From the cell containing the given text, extract its center point as (x, y) coordinate. 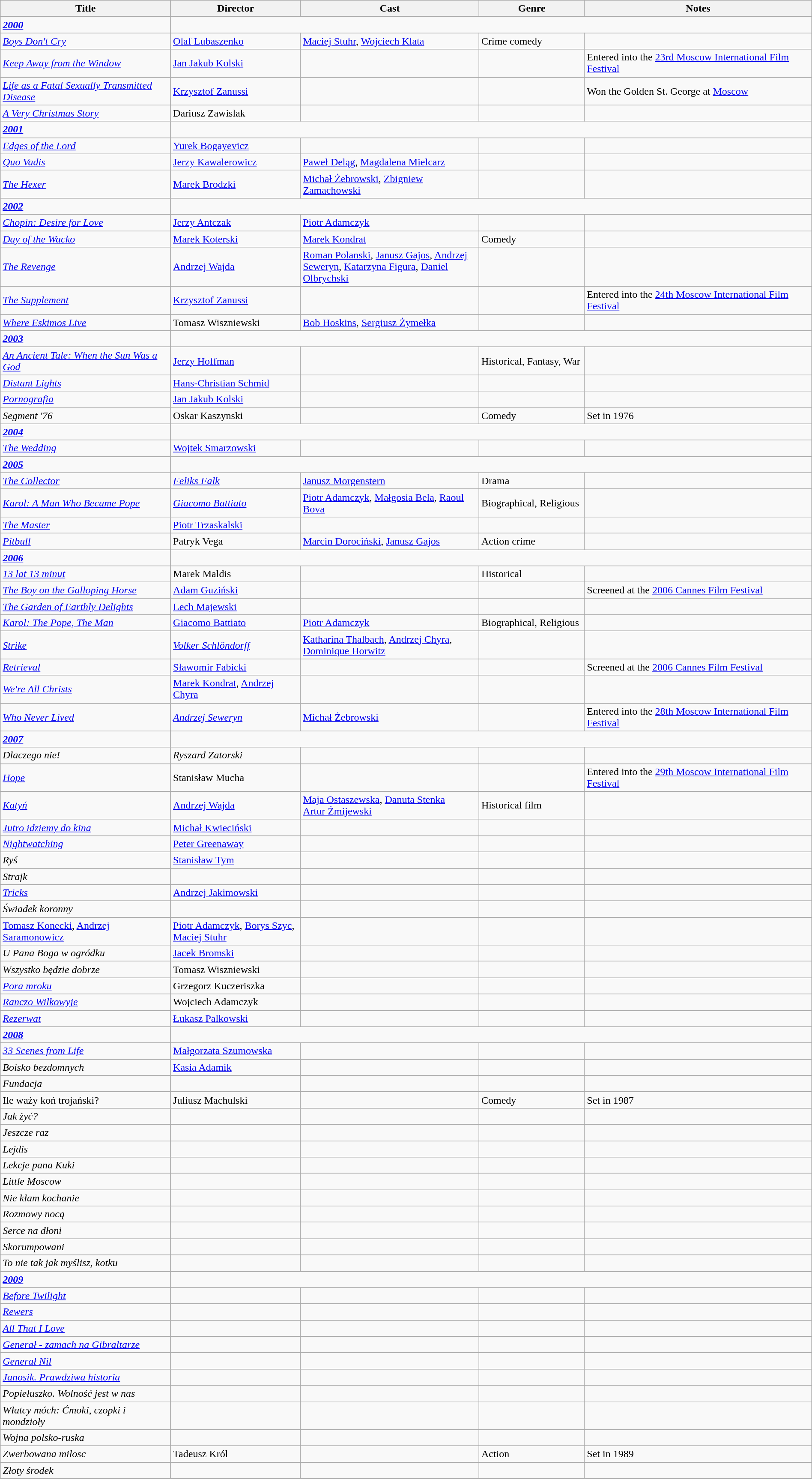
Łukasz Palkowski (236, 1018)
The Supplement (86, 301)
Wszystko będzie dobrze (86, 970)
Yurek Bogayevicz (236, 146)
Tadeusz Król (236, 1454)
U Pana Boga w ogródku (86, 953)
Feliks Falk (236, 481)
Lekcje pana Kuki (86, 1165)
Wojtek Smarzowski (236, 448)
Title (86, 9)
2008 (86, 1035)
Action (531, 1454)
The Collector (86, 481)
Nightwatching (86, 844)
Historical, Fantasy, War (531, 361)
2000 (86, 25)
Ryś (86, 860)
Set in 1987 (698, 1100)
2007 (86, 739)
Świadek koronny (86, 909)
Katyń (86, 805)
Tricks (86, 893)
2005 (86, 464)
Jacek Bromski (236, 953)
Director (236, 9)
Popiełuszko. Wolność jest w nas (86, 1393)
Crime comedy (531, 41)
Włatcy móch: Ćmoki, czopki i mondzioły (86, 1416)
Adam Guziński (236, 590)
Marcin Dorociński, Janusz Gajos (390, 541)
Strike (86, 645)
Patryk Vega (236, 541)
Wojciech Adamczyk (236, 1002)
Skorumpowani (86, 1247)
Jerzy Kawalerowicz (236, 162)
Maja Ostaszewska, Danuta StenkaArtur Żmijewski (390, 805)
Distant Lights (86, 383)
2001 (86, 129)
Life as a Fatal Sexually Transmitted Disease (86, 91)
Peter Greenaway (236, 844)
2003 (86, 339)
An Ancient Tale: When the Sun Was a God (86, 361)
Złoty środek (86, 1470)
Stanisław Tym (236, 860)
2009 (86, 1279)
Karol: A Man Who Became Pope (86, 503)
Andrzej Seweryn (236, 717)
Roman Polanski, Janusz Gajos, Andrzej Seweryn, Katarzyna Figura, Daniel Olbrychski (390, 267)
Pitbull (86, 541)
Katharina Thalbach, Andrzej Chyra, Dominique Horwitz (390, 645)
Ranczo Wilkowyje (86, 1002)
Entered into the 24th Moscow International Film Festival (698, 301)
Maciej Stuhr, Wojciech Klata (390, 41)
Drama (531, 481)
To nie tak jak myślisz, kotku (86, 1263)
Jerzy Antczak (236, 222)
Serce na dłoni (86, 1231)
Grzegorz Kuczeriszka (236, 986)
Chopin: Desire for Love (86, 222)
Jerzy Hoffman (236, 361)
Strajk (86, 876)
Olaf Lubaszenko (236, 41)
The Garden of Earthly Delights (86, 607)
Segment '76 (86, 416)
Dariusz Zawislak (236, 113)
Janusz Morgenstern (390, 481)
Juliusz Machulski (236, 1100)
Entered into the 29th Moscow International Film Festival (698, 777)
Won the Golden St. George at Moscow (698, 91)
Piotr Adamczyk, Małgosia Bela, Raoul Bova (390, 503)
Marek Kondrat, Andrzej Chyra (236, 689)
Genre (531, 9)
Generał Nil (86, 1361)
Entered into the 28th Moscow International Film Festival (698, 717)
Wojna polsko-ruska (86, 1438)
Quo Vadis (86, 162)
13 lat 13 minut (86, 574)
Bob Hoskins, Sergiusz Żymełka (390, 323)
Tomasz Konecki, Andrzej Saramonowicz (86, 931)
2006 (86, 557)
Where Eskimos Live (86, 323)
The Revenge (86, 267)
The Boy on the Galloping Horse (86, 590)
Marek Kondrat (390, 239)
Rozmowy nocą (86, 1214)
2002 (86, 206)
Cast (390, 9)
Boisko bezdomnych (86, 1067)
Boys Don't Cry (86, 41)
2004 (86, 432)
Little Moscow (86, 1182)
Sławomir Fabicki (236, 667)
Paweł Deląg, Magdalena Mielcarz (390, 162)
Notes (698, 9)
Marek Koterski (236, 239)
Karol: The Pope, The Man (86, 623)
The Hexer (86, 184)
All That I Love (86, 1328)
Hope (86, 777)
Pora mroku (86, 986)
Entered into the 23rd Moscow International Film Festival (698, 63)
Before Twilight (86, 1296)
Historical (531, 574)
Lejdis (86, 1149)
Action crime (531, 541)
We're All Christs (86, 689)
Ile waży koń trojański? (86, 1100)
The Master (86, 525)
Set in 1989 (698, 1454)
Stanisław Mucha (236, 777)
Marek Brodzki (236, 184)
Day of the Wacko (86, 239)
33 Scenes from Life (86, 1051)
Andrzej Jakimowski (236, 893)
Kasia Adamik (236, 1067)
Rewers (86, 1312)
Jak żyć? (86, 1116)
Oskar Kaszynski (236, 416)
Lech Majewski (236, 607)
Edges of the Lord (86, 146)
Janosik. Prawdziwa historia (86, 1377)
Ryszard Zatorski (236, 755)
Małgorzata Szumowska (236, 1051)
Who Never Lived (86, 717)
Marek Maldis (236, 574)
Piotr Adamczyk, Borys Szyc, Maciej Stuhr (236, 931)
Dlaczego nie! (86, 755)
Retrieval (86, 667)
Pornografia (86, 399)
Michał Kwieciński (236, 827)
Generał - zamach na Gibraltarze (86, 1344)
Hans-Christian Schmid (236, 383)
Jutro idziemy do kina (86, 827)
Volker Schlöndorff (236, 645)
Keep Away from the Window (86, 63)
Zwerbowana milosc (86, 1454)
A Very Christmas Story (86, 113)
Set in 1976 (698, 416)
Fundacja (86, 1084)
Nie kłam kochanie (86, 1198)
Rezerwat (86, 1018)
Jeszcze raz (86, 1132)
Historical film (531, 805)
Piotr Trzaskalski (236, 525)
Michał Żebrowski, Zbigniew Zamachowski (390, 184)
The Wedding (86, 448)
Michał Żebrowski (390, 717)
